Pinpoint the cell where the given text exists, returning its [X, Y] midpoint coordinate. 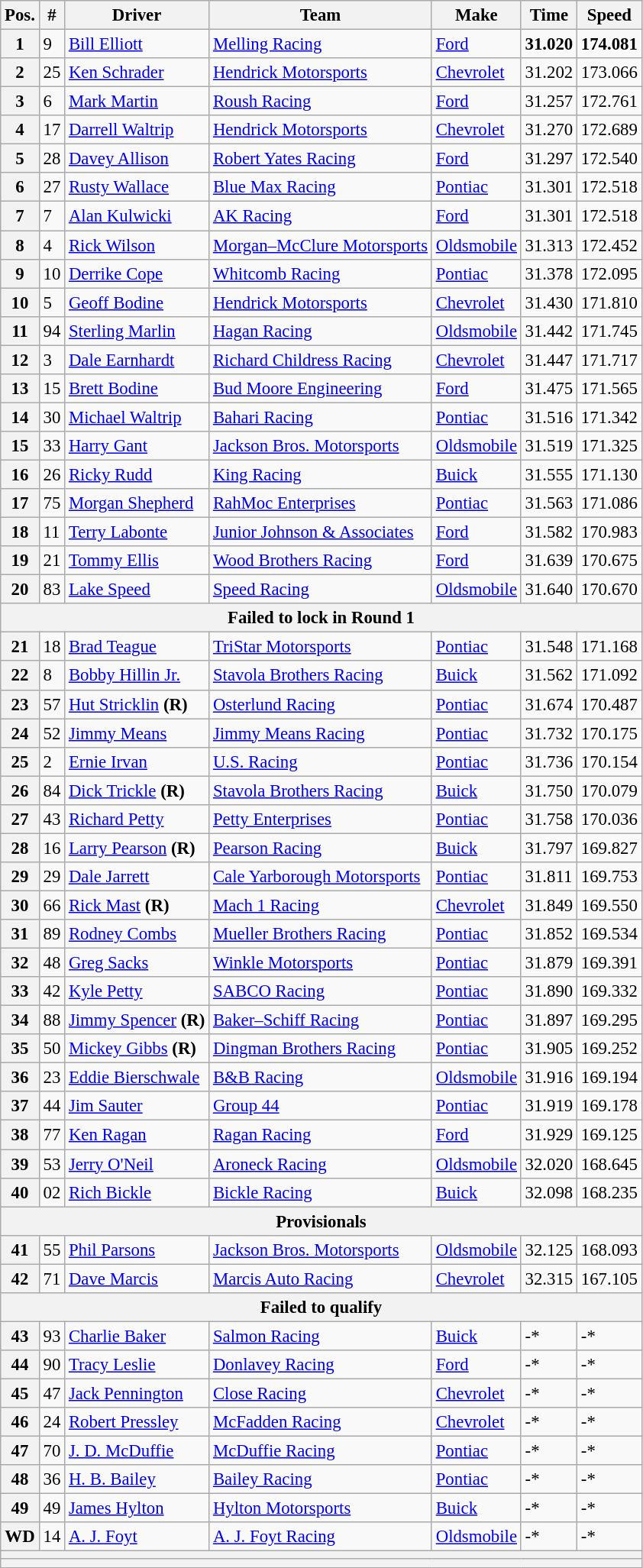
Ken Schrader [137, 73]
Greg Sacks [137, 963]
171.717 [609, 360]
31.582 [548, 532]
84 [52, 790]
Jack Pennington [137, 1393]
Baker–Schiff Racing [321, 1020]
RahMoc Enterprises [321, 503]
Melling Racing [321, 44]
Tracy Leslie [137, 1365]
52 [52, 733]
Bailey Racing [321, 1479]
Failed to qualify [321, 1308]
Mach 1 Racing [321, 905]
Team [321, 15]
40 [20, 1192]
31.736 [548, 761]
171.810 [609, 302]
Bill Elliott [137, 44]
Sterling Marlin [137, 331]
31.879 [548, 963]
171.565 [609, 389]
170.175 [609, 733]
46 [20, 1422]
170.487 [609, 704]
169.391 [609, 963]
Terry Labonte [137, 532]
Richard Childress Racing [321, 360]
13 [20, 389]
170.154 [609, 761]
Marcis Auto Racing [321, 1279]
Rodney Combs [137, 934]
Wood Brothers Racing [321, 561]
Dale Earnhardt [137, 360]
31.378 [548, 273]
170.036 [609, 820]
Whitcomb Racing [321, 273]
Hylton Motorsports [321, 1508]
31.563 [548, 503]
55 [52, 1250]
Phil Parsons [137, 1250]
Hut Stricklin (R) [137, 704]
19 [20, 561]
22 [20, 676]
31.758 [548, 820]
Charlie Baker [137, 1336]
169.178 [609, 1107]
# [52, 15]
171.130 [609, 474]
169.295 [609, 1020]
170.675 [609, 561]
Speed [609, 15]
Robert Yates Racing [321, 159]
89 [52, 934]
31.447 [548, 360]
32.125 [548, 1250]
171.342 [609, 417]
31.639 [548, 561]
Darrell Waltrip [137, 130]
31.674 [548, 704]
35 [20, 1049]
31.257 [548, 102]
31.916 [548, 1078]
31.811 [548, 877]
171.168 [609, 647]
Eddie Bierschwale [137, 1078]
Ragan Racing [321, 1135]
172.540 [609, 159]
Ricky Rudd [137, 474]
Roush Racing [321, 102]
H. B. Bailey [137, 1479]
Pearson Racing [321, 848]
167.105 [609, 1279]
171.745 [609, 331]
57 [52, 704]
Rick Mast (R) [137, 905]
31 [20, 934]
Hagan Racing [321, 331]
93 [52, 1336]
Group 44 [321, 1107]
TriStar Motorsports [321, 647]
31.313 [548, 245]
Speed Racing [321, 590]
31.890 [548, 991]
31.555 [548, 474]
WD [20, 1537]
Ken Ragan [137, 1135]
66 [52, 905]
James Hylton [137, 1508]
32.020 [548, 1164]
Michael Waltrip [137, 417]
Driver [137, 15]
170.670 [609, 590]
169.534 [609, 934]
31.519 [548, 446]
45 [20, 1393]
83 [52, 590]
50 [52, 1049]
Larry Pearson (R) [137, 848]
Davey Allison [137, 159]
173.066 [609, 73]
169.252 [609, 1049]
168.093 [609, 1250]
71 [52, 1279]
53 [52, 1164]
King Racing [321, 474]
70 [52, 1451]
20 [20, 590]
32.098 [548, 1192]
31.297 [548, 159]
34 [20, 1020]
31.929 [548, 1135]
Lake Speed [137, 590]
Mark Martin [137, 102]
31.202 [548, 73]
169.332 [609, 991]
Aroneck Racing [321, 1164]
90 [52, 1365]
31.475 [548, 389]
Morgan Shepherd [137, 503]
Dingman Brothers Racing [321, 1049]
AK Racing [321, 216]
Dave Marcis [137, 1279]
A. J. Foyt [137, 1537]
37 [20, 1107]
McFadden Racing [321, 1422]
172.452 [609, 245]
31.430 [548, 302]
32 [20, 963]
31.516 [548, 417]
172.761 [609, 102]
J. D. McDuffie [137, 1451]
75 [52, 503]
Alan Kulwicki [137, 216]
Bobby Hillin Jr. [137, 676]
169.753 [609, 877]
174.081 [609, 44]
Mickey Gibbs (R) [137, 1049]
171.092 [609, 676]
170.079 [609, 790]
Robert Pressley [137, 1422]
Failed to lock in Round 1 [321, 618]
31.852 [548, 934]
Mueller Brothers Racing [321, 934]
Jimmy Means Racing [321, 733]
94 [52, 331]
31.905 [548, 1049]
32.315 [548, 1279]
31.270 [548, 130]
Rick Wilson [137, 245]
02 [52, 1192]
Jerry O'Neil [137, 1164]
Tommy Ellis [137, 561]
Petty Enterprises [321, 820]
Dale Jarrett [137, 877]
Harry Gant [137, 446]
B&B Racing [321, 1078]
172.689 [609, 130]
31.548 [548, 647]
Salmon Racing [321, 1336]
169.827 [609, 848]
Geoff Bodine [137, 302]
Kyle Petty [137, 991]
168.645 [609, 1164]
31.640 [548, 590]
Brett Bodine [137, 389]
168.235 [609, 1192]
38 [20, 1135]
170.983 [609, 532]
31.562 [548, 676]
Pos. [20, 15]
31.750 [548, 790]
Bickle Racing [321, 1192]
Morgan–McClure Motorsports [321, 245]
Junior Johnson & Associates [321, 532]
Bahari Racing [321, 417]
169.550 [609, 905]
31.732 [548, 733]
Winkle Motorsports [321, 963]
Rich Bickle [137, 1192]
A. J. Foyt Racing [321, 1537]
169.125 [609, 1135]
Cale Yarborough Motorsports [321, 877]
77 [52, 1135]
Brad Teague [137, 647]
Jimmy Spencer (R) [137, 1020]
Osterlund Racing [321, 704]
Make [477, 15]
31.919 [548, 1107]
31.849 [548, 905]
31.797 [548, 848]
39 [20, 1164]
Derrike Cope [137, 273]
88 [52, 1020]
31.897 [548, 1020]
Jim Sauter [137, 1107]
Richard Petty [137, 820]
Provisionals [321, 1221]
Ernie Irvan [137, 761]
Time [548, 15]
171.086 [609, 503]
1 [20, 44]
Dick Trickle (R) [137, 790]
U.S. Racing [321, 761]
Rusty Wallace [137, 187]
12 [20, 360]
SABCO Racing [321, 991]
McDuffie Racing [321, 1451]
171.325 [609, 446]
172.095 [609, 273]
31.020 [548, 44]
Donlavey Racing [321, 1365]
Bud Moore Engineering [321, 389]
41 [20, 1250]
31.442 [548, 331]
Jimmy Means [137, 733]
Blue Max Racing [321, 187]
Close Racing [321, 1393]
169.194 [609, 1078]
